Find where the given text appears and provide that cell's center as (X, Y) coordinate. 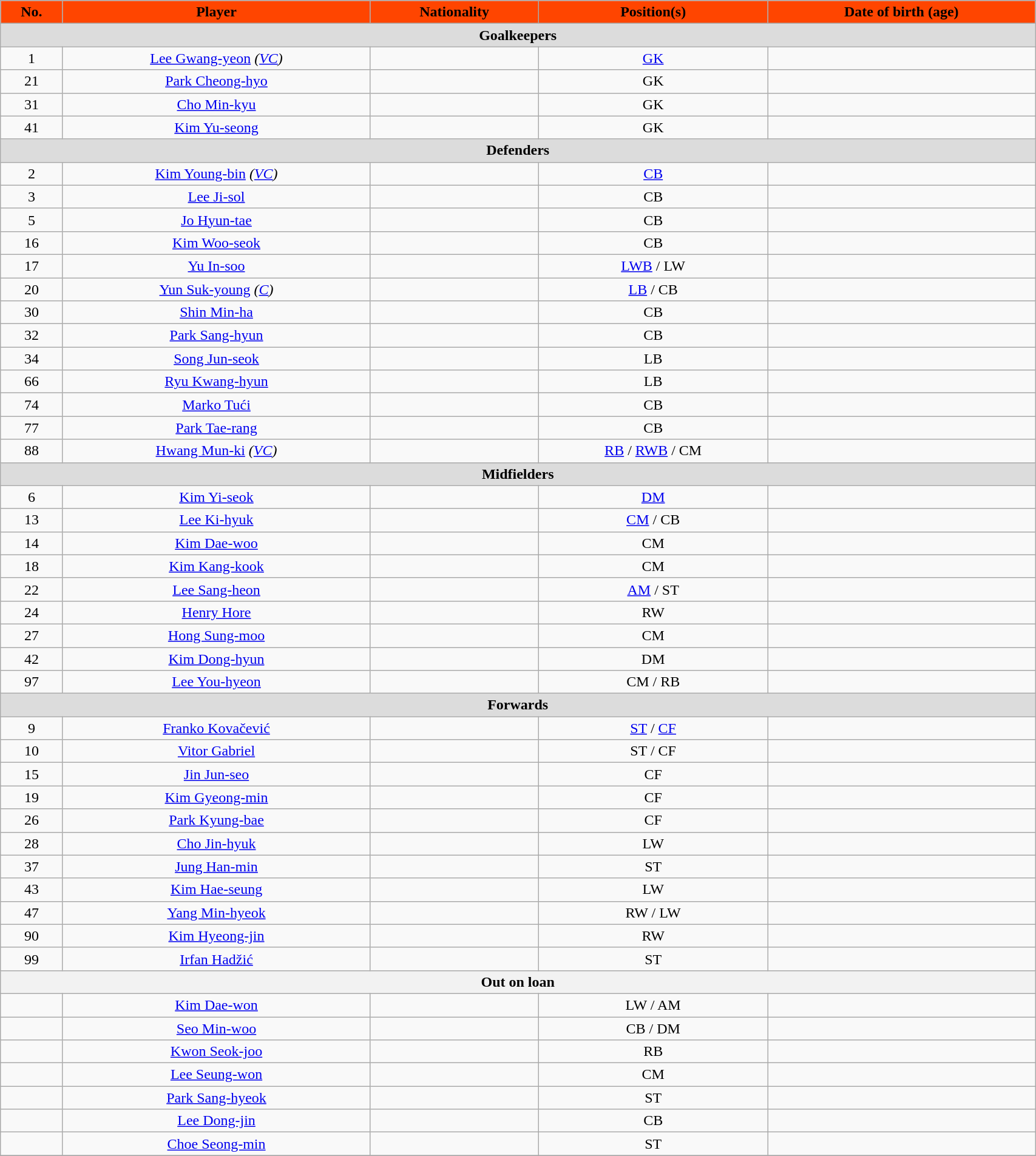
Kim Woo-seok (216, 243)
Henry Hore (216, 612)
19 (32, 797)
Park Sang-hyeok (216, 1098)
No. (32, 12)
24 (32, 612)
2 (32, 174)
26 (32, 820)
Cho Min-kyu (216, 104)
CB / DM (653, 1029)
Jo Hyun-tae (216, 220)
Lee Ji-sol (216, 197)
Choe Seong-min (216, 1144)
74 (32, 405)
Kim Dae-woo (216, 543)
15 (32, 774)
17 (32, 266)
14 (32, 543)
41 (32, 127)
Park Kyung-bae (216, 820)
Seo Min-woo (216, 1029)
Lee Seung-won (216, 1075)
Vitor Gabriel (216, 751)
5 (32, 220)
Park Cheong-hyo (216, 81)
Jin Jun-seo (216, 774)
Lee Dong-jin (216, 1121)
34 (32, 359)
30 (32, 313)
Position(s) (653, 12)
Cho Jin-hyuk (216, 843)
Lee Sang-heon (216, 589)
27 (32, 635)
Shin Min-ha (216, 313)
21 (32, 81)
Kim Yu-seong (216, 127)
97 (32, 682)
Defenders (518, 150)
31 (32, 104)
Hong Sung-moo (216, 635)
Park Sang-hyun (216, 336)
Irfan Hadžić (216, 959)
Marko Tući (216, 405)
Date of birth (age) (902, 12)
22 (32, 589)
77 (32, 428)
9 (32, 728)
6 (32, 497)
Kim Young-bin (VC) (216, 174)
Jung Han-min (216, 867)
Kim Yi-seok (216, 497)
16 (32, 243)
Kim Gyeong-min (216, 797)
3 (32, 197)
Nationality (454, 12)
Song Jun-seok (216, 359)
CM / RB (653, 682)
Kim Dong-hyun (216, 658)
AM / ST (653, 589)
Midfielders (518, 474)
RB (653, 1052)
Park Tae-rang (216, 428)
88 (32, 451)
28 (32, 843)
Franko Kovačević (216, 728)
32 (32, 336)
Lee Gwang-yeon (VC) (216, 58)
42 (32, 658)
20 (32, 289)
Hwang Mun-ki (VC) (216, 451)
66 (32, 382)
Lee You-hyeon (216, 682)
Player (216, 12)
Lee Ki-hyuk (216, 520)
Yu In-soo (216, 266)
Kim Kang-kook (216, 566)
18 (32, 566)
Kim Dae-won (216, 1005)
Ryu Kwang-hyun (216, 382)
Yun Suk-young (C) (216, 289)
99 (32, 959)
90 (32, 936)
Kim Hae-seung (216, 890)
RW / LW (653, 913)
10 (32, 751)
LWB / LW (653, 266)
1 (32, 58)
Kim Hyeong-jin (216, 936)
RB / RWB / CM (653, 451)
Out on loan (518, 982)
LB / CB (653, 289)
LW / AM (653, 1005)
37 (32, 867)
Forwards (518, 705)
13 (32, 520)
47 (32, 913)
43 (32, 890)
Kwon Seok-joo (216, 1052)
Yang Min-hyeok (216, 913)
Goalkeepers (518, 35)
CM / CB (653, 520)
